From the cell containing the given text, extract its center point as (X, Y) coordinate. 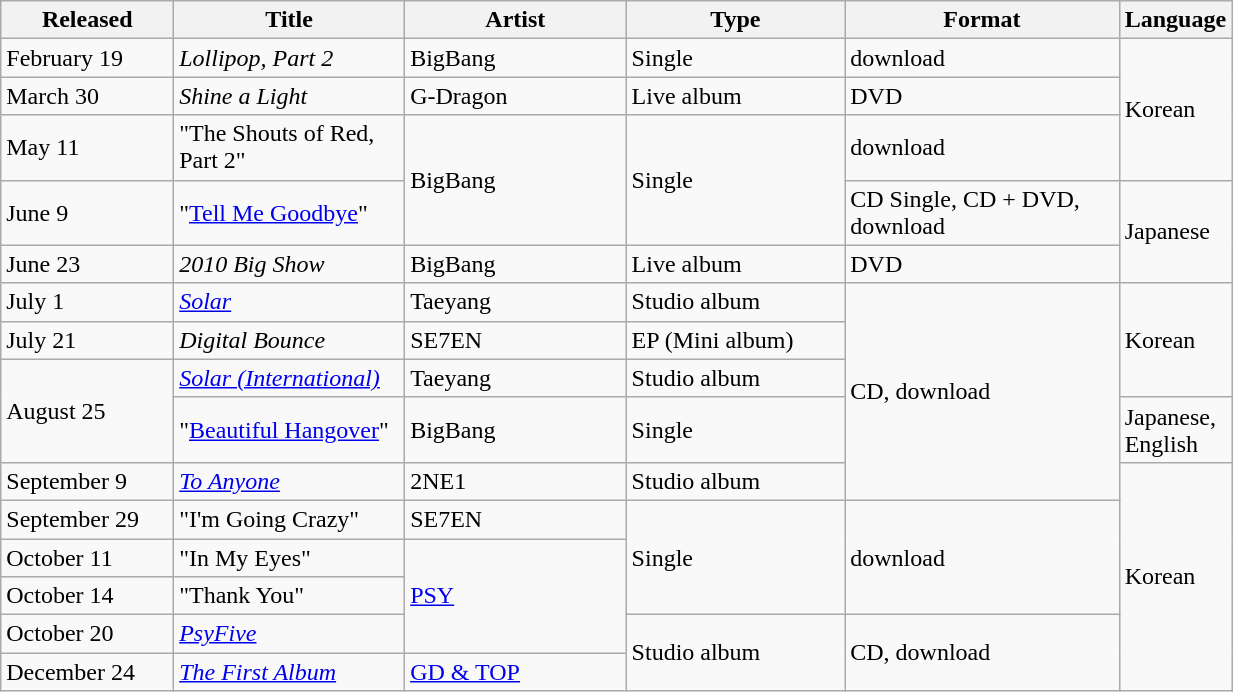
December 24 (88, 672)
Type (736, 20)
July 1 (88, 302)
G-Dragon (516, 96)
2010 Big Show (290, 264)
August 25 (88, 410)
July 21 (88, 340)
Title (290, 20)
The First Album (290, 672)
May 11 (88, 148)
September 29 (88, 519)
June 9 (88, 212)
October 14 (88, 596)
"Tell Me Goodbye" (290, 212)
Format (982, 20)
GD & TOP (516, 672)
EP (Mini album) (736, 340)
March 30 (88, 96)
October 11 (88, 557)
CD Single, CD + DVD, download (982, 212)
Japanese, English (1175, 430)
"The Shouts of Red, Part 2" (290, 148)
February 19 (88, 58)
"Beautiful Hangover" (290, 430)
"Thank You" (290, 596)
September 9 (88, 481)
Lollipop, Part 2 (290, 58)
June 23 (88, 264)
Released (88, 20)
To Anyone (290, 481)
Digital Bounce (290, 340)
PsyFive (290, 634)
Japanese (1175, 232)
PSY (516, 595)
Solar (290, 302)
2NE1 (516, 481)
"In My Eyes" (290, 557)
October 20 (88, 634)
Solar (International) (290, 378)
Shine a Light (290, 96)
Artist (516, 20)
Language (1175, 20)
"I'm Going Crazy" (290, 519)
